For the text-containing cell, return its midpoint in [x, y] coordinate format. 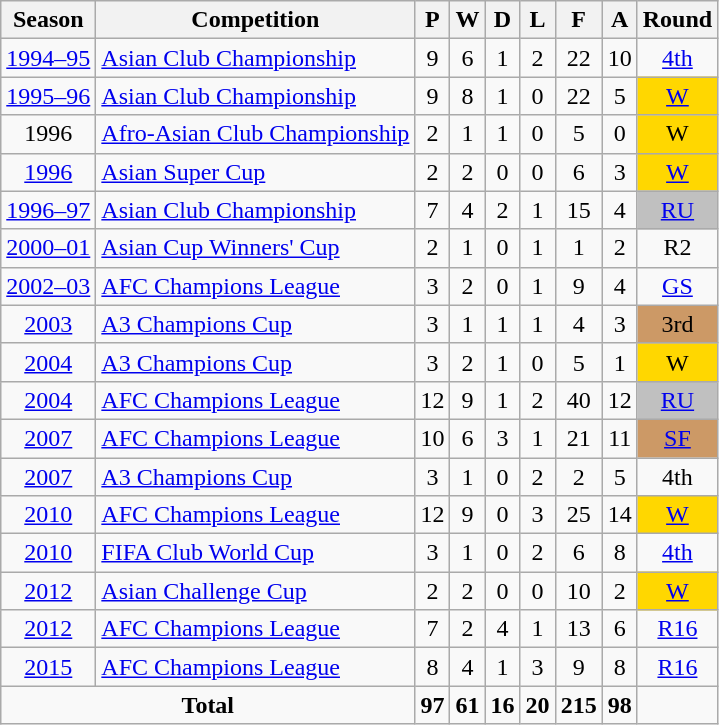
1996–97 [48, 210]
97 [432, 705]
Total [208, 705]
Competition [256, 20]
15 [578, 210]
215 [578, 705]
Asian Super Cup [256, 172]
2002–03 [48, 286]
F [578, 20]
A [620, 20]
25 [578, 515]
61 [468, 705]
1994–95 [48, 58]
D [502, 20]
40 [578, 400]
14 [620, 515]
Asian Challenge Cup [256, 591]
Afro-Asian Club Championship [256, 134]
Season [48, 20]
98 [620, 705]
SF [677, 438]
Asian Cup Winners' Cup [256, 248]
1995–96 [48, 96]
20 [538, 705]
11 [620, 438]
FIFA Club World Cup [256, 553]
Round [677, 20]
2000–01 [48, 248]
21 [578, 438]
3rd [677, 324]
2003 [48, 324]
16 [502, 705]
L [538, 20]
13 [578, 629]
GS [677, 286]
R2 [677, 248]
P [432, 20]
2015 [48, 667]
